Capture the cell that displays the provided text and extract its [X, Y] central coordinate. 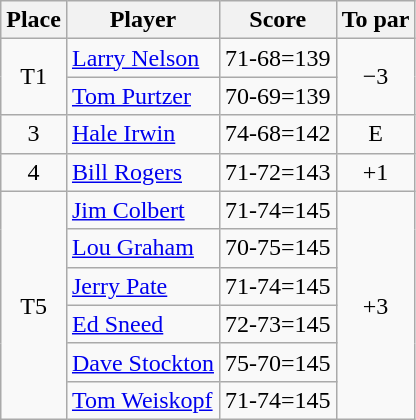
Tom Weiskopf [142, 400]
72-73=145 [278, 324]
Lou Graham [142, 248]
4 [34, 172]
Ed Sneed [142, 324]
Hale Irwin [142, 134]
71-68=139 [278, 58]
+3 [376, 305]
70-75=145 [278, 248]
3 [34, 134]
Score [278, 20]
To par [376, 20]
70-69=139 [278, 96]
Tom Purtzer [142, 96]
Place [34, 20]
Bill Rogers [142, 172]
71-72=143 [278, 172]
T5 [34, 305]
+1 [376, 172]
Larry Nelson [142, 58]
Dave Stockton [142, 362]
T1 [34, 77]
Jim Colbert [142, 210]
Player [142, 20]
E [376, 134]
−3 [376, 77]
75-70=145 [278, 362]
74-68=142 [278, 134]
Jerry Pate [142, 286]
